Output the (x, y) coordinate of the center of the cell containing the given text.  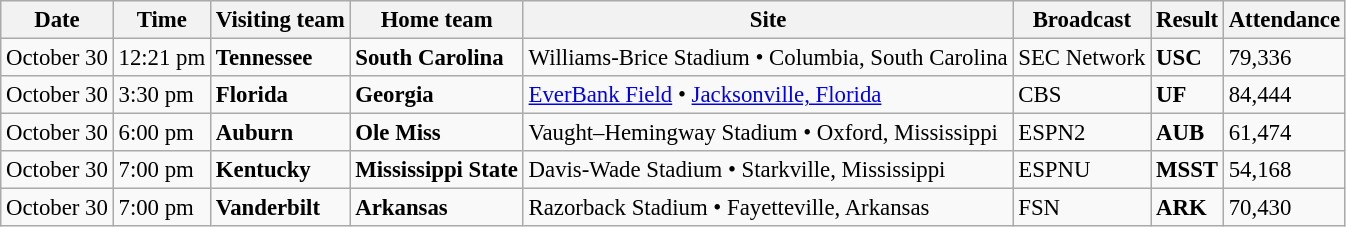
3:30 pm (162, 95)
Result (1188, 20)
CBS (1082, 95)
Visiting team (280, 20)
Kentucky (280, 170)
79,336 (1284, 58)
AUB (1188, 133)
Home team (436, 20)
Vaught–Hemingway Stadium • Oxford, Mississippi (768, 133)
Time (162, 20)
SEC Network (1082, 58)
70,430 (1284, 208)
Arkansas (436, 208)
Site (768, 20)
Tennessee (280, 58)
Vanderbilt (280, 208)
84,444 (1284, 95)
Razorback Stadium • Fayetteville, Arkansas (768, 208)
6:00 pm (162, 133)
61,474 (1284, 133)
Auburn (280, 133)
ESPN2 (1082, 133)
UF (1188, 95)
Broadcast (1082, 20)
54,168 (1284, 170)
ESPNU (1082, 170)
FSN (1082, 208)
USC (1188, 58)
Attendance (1284, 20)
Williams-Brice Stadium • Columbia, South Carolina (768, 58)
12:21 pm (162, 58)
Georgia (436, 95)
South Carolina (436, 58)
Mississippi State (436, 170)
Date (57, 20)
ARK (1188, 208)
Davis-Wade Stadium • Starkville, Mississippi (768, 170)
Florida (280, 95)
EverBank Field • Jacksonville, Florida (768, 95)
Ole Miss (436, 133)
MSST (1188, 170)
